Pinpoint the cell where the given text exists, returning its (X, Y) midpoint coordinate. 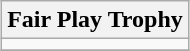
Fair Play Trophy (96, 20)
